Determine the [X, Y] coordinate at the center of the cell enclosing the given text.  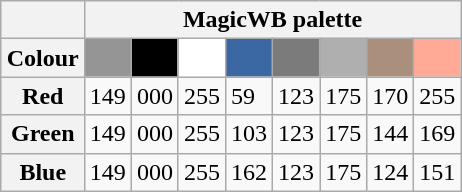
Blue [42, 172]
162 [248, 172]
59 [248, 96]
170 [390, 96]
Green [42, 134]
144 [390, 134]
MagicWB palette [272, 20]
151 [438, 172]
103 [248, 134]
124 [390, 172]
Red [42, 96]
Colour [42, 58]
169 [438, 134]
